Provide the [x, y] coordinate of the cell's center where the given text is located.  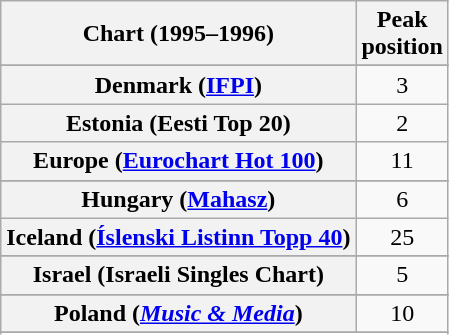
Chart (1995–1996) [178, 34]
Peakposition [402, 34]
Denmark (IFPI) [178, 85]
Estonia (Eesti Top 20) [178, 123]
5 [402, 275]
Israel (Israeli Singles Chart) [178, 275]
Hungary (Mahasz) [178, 199]
Iceland (Íslenski Listinn Topp 40) [178, 237]
Europe (Eurochart Hot 100) [178, 161]
2 [402, 123]
Poland (Music & Media) [178, 313]
10 [402, 313]
6 [402, 199]
11 [402, 161]
3 [402, 85]
25 [402, 237]
